Locate the cell with the specified text and output its [x, y] center coordinate. 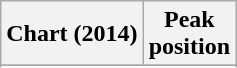
Chart (2014) [72, 34]
Peakposition [189, 34]
